Locate the cell with the specified text and output its (X, Y) center coordinate. 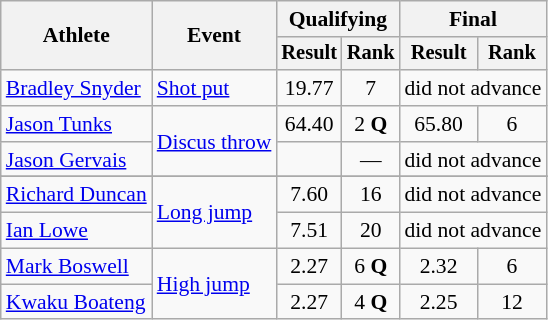
64.40 (309, 124)
Mark Boswell (76, 267)
7 (371, 88)
High jump (214, 284)
7.51 (309, 231)
Jason Tunks (76, 124)
Jason Gervais (76, 160)
Discus throw (214, 142)
65.80 (439, 124)
19.77 (309, 88)
2.25 (439, 302)
— (371, 160)
7.60 (309, 195)
20 (371, 231)
Event (214, 36)
2 Q (371, 124)
4 Q (371, 302)
Richard Duncan (76, 195)
Bradley Snyder (76, 88)
2.32 (439, 267)
16 (371, 195)
Final (474, 19)
Ian Lowe (76, 231)
Qualifying (338, 19)
6 Q (371, 267)
Long jump (214, 212)
Shot put (214, 88)
Kwaku Boateng (76, 302)
12 (512, 302)
Athlete (76, 36)
